Locate the cell with the specified text and output its (X, Y) center coordinate. 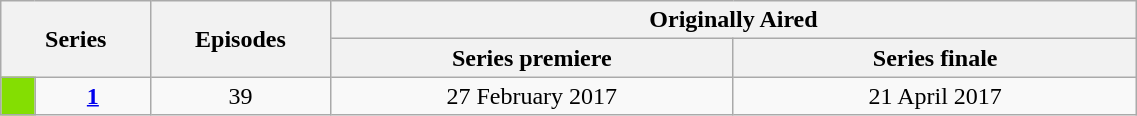
1 (93, 96)
21 April 2017 (934, 96)
Series finale (934, 58)
39 (240, 96)
Series (76, 39)
Originally Aired (734, 20)
Series premiere (532, 58)
Episodes (240, 39)
27 February 2017 (532, 96)
